Identify which cell holds the provided text, then report its [X, Y] central coordinate. 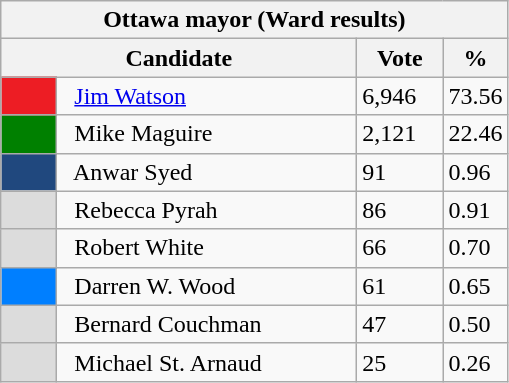
Robert White [207, 248]
86 [400, 210]
Darren W. Wood [207, 286]
0.50 [476, 324]
0.65 [476, 286]
66 [400, 248]
91 [400, 172]
Michael St. Arnaud [207, 362]
Bernard Couchman [207, 324]
2,121 [400, 134]
0.26 [476, 362]
Mike Maguire [207, 134]
Jim Watson [207, 96]
Anwar Syed [207, 172]
22.46 [476, 134]
61 [400, 286]
Ottawa mayor (Ward results) [254, 20]
Vote [400, 58]
Candidate [179, 58]
% [476, 58]
73.56 [476, 96]
25 [400, 362]
0.96 [476, 172]
0.70 [476, 248]
0.91 [476, 210]
47 [400, 324]
6,946 [400, 96]
Rebecca Pyrah [207, 210]
